Determine the (x, y) coordinate at the center of the cell enclosing the given text.  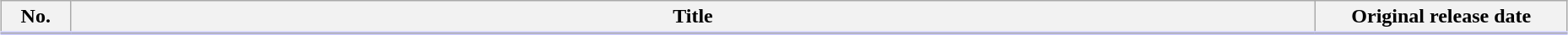
Title (693, 17)
Original release date (1441, 17)
No. (35, 17)
